Search for the cell housing the specified text and yield its (x, y) center coordinate. 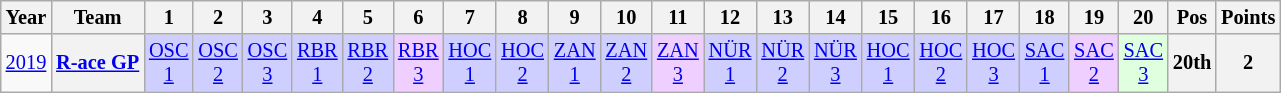
16 (940, 17)
13 (782, 17)
Points (1248, 17)
SAC3 (1144, 63)
17 (994, 17)
OSC3 (268, 63)
6 (418, 17)
18 (1044, 17)
HOC3 (994, 63)
SAC1 (1044, 63)
Year (26, 17)
Team (98, 17)
8 (522, 17)
14 (836, 17)
4 (317, 17)
20 (1144, 17)
7 (470, 17)
15 (888, 17)
NÜR2 (782, 63)
NÜR3 (836, 63)
2019 (26, 63)
NÜR1 (730, 63)
9 (575, 17)
ZAN2 (626, 63)
OSC1 (168, 63)
Pos (1192, 17)
19 (1094, 17)
RBR1 (317, 63)
RBR2 (368, 63)
3 (268, 17)
1 (168, 17)
SAC2 (1094, 63)
ZAN3 (678, 63)
12 (730, 17)
11 (678, 17)
20th (1192, 63)
5 (368, 17)
10 (626, 17)
ZAN1 (575, 63)
OSC2 (218, 63)
R-ace GP (98, 63)
RBR3 (418, 63)
